Return the (X, Y) coordinate for the center point of the cell that contains the specified text.  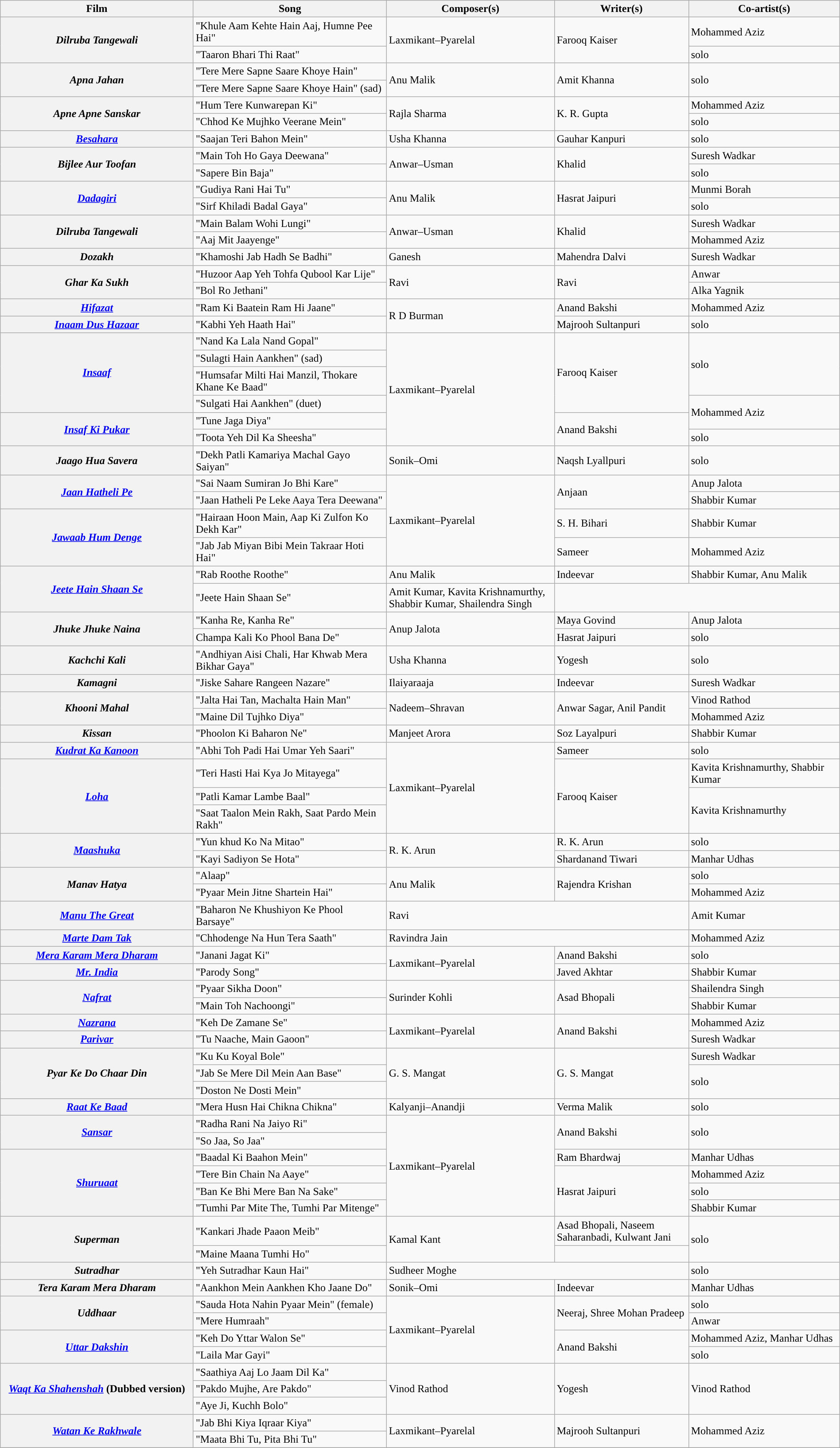
"Mera Husn Hai Chikna Chikna" (290, 1107)
"Main Balam Wohi Lungi" (290, 223)
Waqt Ka Shahenshah (Dubbed version) (97, 1389)
Kachchi Kali (97, 660)
Tera Karam Mera Dharam (97, 1288)
Alka Yagnik (764, 291)
"Jiske Sahare Rangeen Nazare" (290, 683)
Nadeem–Shravan (471, 708)
"Alaap" (290, 876)
Sutradhar (97, 1271)
Dozakh (97, 257)
"Ban Ke Bhi Mere Ban Na Sake" (290, 1191)
Jaan Hatheli Pe (97, 492)
Raat Ke Baad (97, 1107)
"Tere Bin Chain Na Aaye" (290, 1175)
"Tere Mere Sapne Saare Khoye Hain" (290, 71)
Gauhar Kanpuri (621, 139)
"Saat Taalon Mein Rakh, Saat Pardo Mein Rakh" (290, 819)
Co-artist(s) (764, 9)
"Jab Jab Miyan Bibi Mein Takraar Hoti Hai" (290, 552)
Pyar Ke Do Chaar Din (97, 1073)
"Pyaar Mein Jitne Shartein Hai" (290, 893)
"Rab Roothe Roothe" (290, 575)
Kavita Krishnamurthy, Shabbir Kumar (764, 773)
Sudheer Moghe (537, 1271)
"Saajan Teri Bahon Mein" (290, 139)
"Sauda Hota Nahin Pyaar Mein" (female) (290, 1304)
"Tu Naache, Main Gaoon" (290, 1039)
"Aankhon Mein Aankhen Kho Jaane Do" (290, 1288)
Rajendra Krishan (621, 884)
Loha (97, 796)
Jaago Hua Savera (97, 460)
"Yeh Sutradhar Kaun Hai" (290, 1271)
Bijlee Aur Toofan (97, 164)
"Keh Do Yttar Walon Se" (290, 1338)
"Chhodenge Na Hun Tera Saath" (290, 938)
Kalyanji–Anandji (471, 1107)
Marte Dam Tak (97, 938)
Nafrat (97, 997)
Ilaiyaraaja (471, 683)
"Gudiya Rani Hai Tu" (290, 189)
Ghar Ka Sukh (97, 282)
Superman (97, 1239)
"Khule Aam Kehte Hain Aaj, Humne Pee Hai" (290, 32)
"Parody Song" (290, 972)
Besahara (97, 139)
R D Burman (471, 316)
Ram Bhardwaj (621, 1158)
"Taaron Bhari Thi Raat" (290, 55)
"Humsafar Milti Hai Manzil, Thokare Khane Ke Baad" (290, 381)
"Kabhi Yeh Haath Hai" (290, 324)
"Baharon Ne Khushiyon Ke Phool Barsaye" (290, 916)
Munmi Borah (764, 189)
"Keh De Zamane Se" (290, 1023)
Dadagiri (97, 198)
"Pyaar Sikha Doon" (290, 989)
"Andhiyan Aisi Chali, Har Khwab Mera Bikhar Gaya" (290, 660)
Asad Bhopali (621, 997)
"Jab Se Mere Dil Mein Aan Base" (290, 1073)
"Janani Jagat Ki" (290, 955)
"Sulagti Hain Aankhen" (sad) (290, 358)
"Kayi Sadiyon Se Hota" (290, 859)
Shabbir Kumar, Anu Malik (764, 575)
Mr. India (97, 972)
Apna Jahan (97, 80)
Jhuke Jhuke Naina (97, 629)
"Nand Ka Lala Nand Gopal" (290, 341)
"Sapere Bin Baja" (290, 172)
Hifazat (97, 308)
"So Jaa, So Jaa" (290, 1140)
"Doston Ne Dosti Mein" (290, 1090)
"Tune Jaga Diya" (290, 421)
"Baadal Ki Baahon Mein" (290, 1158)
Neeraj, Shree Mohan Pradeep (621, 1313)
Kudrat Ka Kanoon (97, 750)
"Sai Naam Sumiran Jo Bhi Kare" (290, 483)
Anjaan (621, 492)
Naqsh Lyallpuri (621, 460)
"Tumhi Par Mite The, Tumhi Par Mitenge" (290, 1208)
"Yun khud Ko Na Mitao" (290, 842)
"Maine Maana Tumhi Ho" (290, 1254)
Manjeet Arora (471, 734)
"Radha Rani Na Jaiyo Ri" (290, 1124)
Apne Apne Sanskar (97, 113)
"Khamoshi Jab Hadh Se Badhi" (290, 257)
Shardanand Tiwari (621, 859)
"Kankari Jhade Paaon Meib" (290, 1231)
"Ku Ku Koyal Bole" (290, 1056)
"Jab Bhi Kiya Iqraar Kiya" (290, 1422)
Soz Layalpuri (621, 734)
"Phoolon Ki Baharon Ne" (290, 734)
Kamal Kant (471, 1239)
Nazrana (97, 1023)
"Maine Dil Tujhko Diya" (290, 717)
"Hairaan Hoon Main, Aap Ki Zulfon Ko Dekh Kar" (290, 523)
Parivar (97, 1039)
Javed Akhtar (621, 972)
Watan Ke Rakhwale (97, 1431)
"Tere Mere Sapne Saare Khoye Hain" (sad) (290, 88)
Verma Malik (621, 1107)
Song (290, 9)
Maya Govind (621, 621)
Anwar Sagar, Anil Pandit (621, 708)
"Jalta Hai Tan, Machalta Hain Man" (290, 700)
Film (97, 9)
"Sirf Khiladi Badal Gaya" (290, 206)
"Sulgati Hai Aankhen" (duet) (290, 404)
"Abhi Toh Padi Hai Umar Yeh Saari" (290, 750)
"Aye Ji, Kuchh Bolo" (290, 1405)
K. R. Gupta (621, 113)
Kavita Krishnamurthy (764, 810)
Kissan (97, 734)
Shuruaat (97, 1183)
Amit Kumar, Kavita Krishnamurthy, Shabbir Kumar, Shailendra Singh (471, 597)
Uttar Dakshin (97, 1347)
Shailendra Singh (764, 989)
Mera Karam Mera Dharam (97, 955)
Khooni Mahal (97, 708)
Champa Kali Ko Phool Bana De" (290, 637)
Composer(s) (471, 9)
"Teri Hasti Hai Kya Jo Mitayega" (290, 773)
Mohammed Aziz, Manhar Udhas (764, 1338)
"Jaan Hatheli Pe Leke Aaya Tera Deewana" (290, 500)
"Dekh Patli Kamariya Machal Gayo Saiyan" (290, 460)
Mahendra Dalvi (621, 257)
Ravindra Jain (537, 938)
"Patli Kamar Lambe Baal" (290, 796)
"Aaj Mit Jaayenge" (290, 240)
Rajla Sharma (471, 113)
Manav Hatya (97, 884)
Surinder Kohli (471, 997)
Insaaf (97, 372)
"Huzoor Aap Yeh Tohfa Qubool Kar Lije" (290, 274)
"Pakdo Mujhe, Are Pakdo" (290, 1389)
Maashuka (97, 850)
Amit Kumar (764, 916)
S. H. Bihari (621, 523)
Insaf Ki Pukar (97, 429)
"Ram Ki Baatein Ram Hi Jaane" (290, 308)
"Laila Mar Gayi" (290, 1355)
"Kanha Re, Kanha Re" (290, 621)
Sansar (97, 1132)
Ganesh (471, 257)
Manu The Great (97, 916)
"Chhod Ke Mujhko Veerane Mein" (290, 122)
"Main Toh Nachoongi" (290, 1006)
"Bol Ro Jethani" (290, 291)
Jawaab Hum Denge (97, 538)
Jeete Hain Shaan Se (97, 589)
"Maata Bhi Tu, Pita Bhi Tu" (290, 1440)
"Saathiya Aaj Lo Jaam Dil Ka" (290, 1372)
Asad Bhopali, Naseem Saharanbadi, Kulwant Jani (621, 1231)
"Toota Yeh Dil Ka Sheesha" (290, 437)
Kamagni (97, 683)
Uddhaar (97, 1313)
"Jeete Hain Shaan Se" (290, 597)
Inaam Dus Hazaar (97, 324)
"Main Toh Ho Gaya Deewana" (290, 156)
"Hum Tere Kunwarepan Ki" (290, 105)
Writer(s) (621, 9)
Amit Khanna (621, 80)
"Mere Humraah" (290, 1321)
